Capture the cell that displays the provided text and extract its (X, Y) central coordinate. 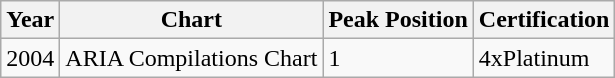
1 (398, 58)
ARIA Compilations Chart (192, 58)
Year (30, 20)
Chart (192, 20)
Certification (544, 20)
4xPlatinum (544, 58)
Peak Position (398, 20)
2004 (30, 58)
